Detect which cell encompasses the target text, then output its [X, Y] center coordinate. 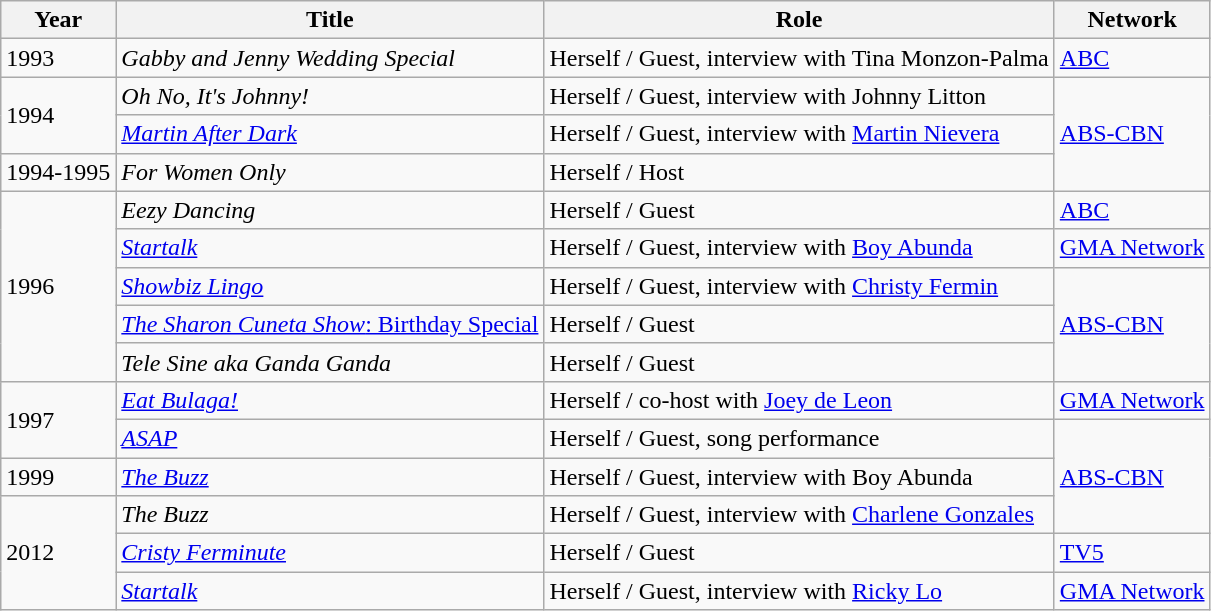
Oh No, It's Johnny! [330, 96]
Eezy Dancing [330, 210]
Herself / Guest, interview with Christy Fermin [799, 286]
For Women Only [330, 172]
2012 [58, 553]
Title [330, 20]
Herself / co-host with Joey de Leon [799, 400]
Tele Sine aka Ganda Ganda [330, 362]
The Sharon Cuneta Show: Birthday Special [330, 324]
ASAP [330, 438]
Eat Bulaga! [330, 400]
Herself / Guest, song performance [799, 438]
1994 [58, 115]
1999 [58, 477]
Herself / Guest, interview with Tina Monzon-Palma [799, 58]
1997 [58, 419]
Year [58, 20]
Cristy Ferminute [330, 553]
1993 [58, 58]
Herself / Host [799, 172]
1996 [58, 286]
Martin After Dark [330, 134]
Showbiz Lingo [330, 286]
Network [1132, 20]
1994-1995 [58, 172]
Gabby and Jenny Wedding Special [330, 58]
TV5 [1132, 553]
Role [799, 20]
Herself / Guest, interview with Martin Nievera [799, 134]
Herself / Guest, interview with Johnny Litton [799, 96]
Herself / Guest, interview with Charlene Gonzales [799, 515]
Herself / Guest, interview with Ricky Lo [799, 591]
